Return the (x, y) coordinate for the center point of the cell that contains the specified text.  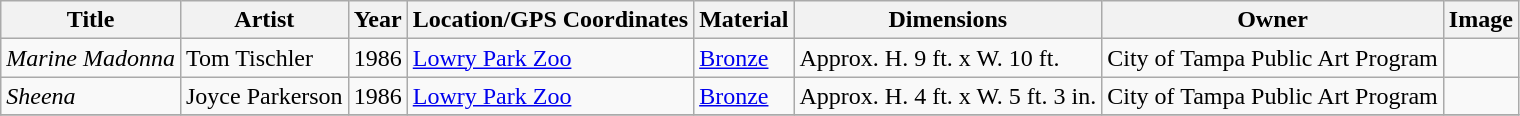
Owner (1273, 20)
Artist (264, 20)
Location/GPS Coordinates (550, 20)
Year (378, 20)
Approx. H. 4 ft. x W. 5 ft. 3 in. (948, 96)
Material (744, 20)
Marine Madonna (91, 58)
Title (91, 20)
Sheena (91, 96)
Tom Tischler (264, 58)
Joyce Parkerson (264, 96)
Dimensions (948, 20)
Approx. H. 9 ft. x W. 10 ft. (948, 58)
Image (1480, 20)
